Detect which cell encompasses the target text, then output its [x, y] center coordinate. 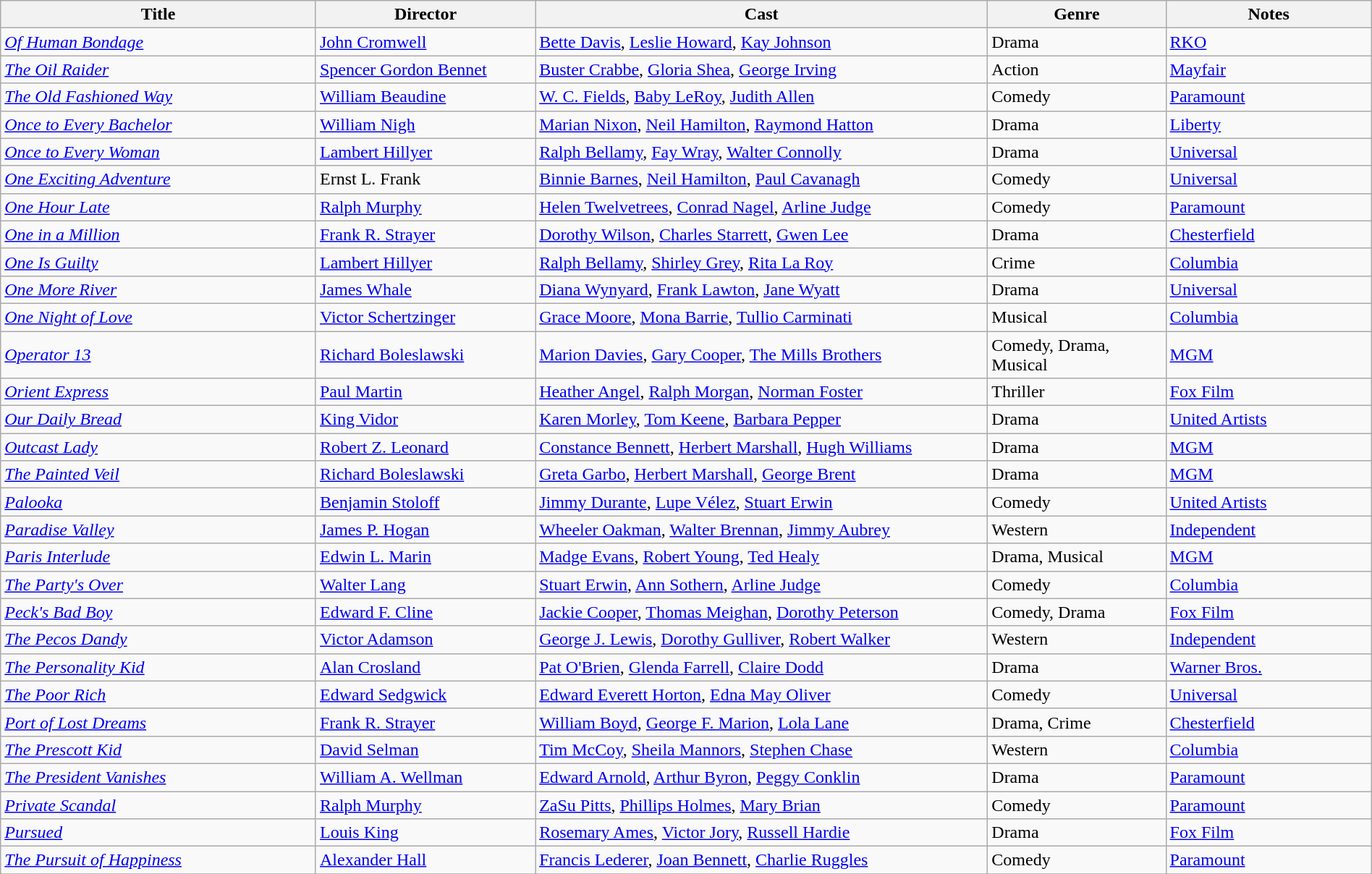
Warner Bros. [1269, 667]
Crime [1077, 262]
Grace Moore, Mona Barrie, Tullio Carminati [761, 317]
W. C. Fields, Baby LeRoy, Judith Allen [761, 97]
The President Vanishes [158, 777]
Action [1077, 69]
John Cromwell [425, 42]
Operator 13 [158, 355]
Bette Davis, Leslie Howard, Kay Johnson [761, 42]
The Pursuit of Happiness [158, 860]
James Whale [425, 289]
Karen Morley, Tom Keene, Barbara Pepper [761, 420]
Pursued [158, 833]
Peck's Bad Boy [158, 612]
Director [425, 14]
One Exciting Adventure [158, 179]
Madge Evans, Robert Young, Ted Healy [761, 557]
Comedy, Drama, Musical [1077, 355]
The Prescott Kid [158, 750]
Once to Every Bachelor [158, 124]
William A. Wellman [425, 777]
The Painted Veil [158, 475]
Palooka [158, 502]
James P. Hogan [425, 530]
Victor Schertzinger [425, 317]
Wheeler Oakman, Walter Brennan, Jimmy Aubrey [761, 530]
Victor Adamson [425, 640]
Diana Wynyard, Frank Lawton, Jane Wyatt [761, 289]
Buster Crabbe, Gloria Shea, George Irving [761, 69]
Comedy, Drama [1077, 612]
One Night of Love [158, 317]
One Hour Late [158, 207]
Genre [1077, 14]
The Poor Rich [158, 695]
Paradise Valley [158, 530]
Paul Martin [425, 392]
Orient Express [158, 392]
Marion Davies, Gary Cooper, The Mills Brothers [761, 355]
Spencer Gordon Bennet [425, 69]
Ralph Bellamy, Fay Wray, Walter Connolly [761, 152]
One Is Guilty [158, 262]
Edward F. Cline [425, 612]
Stuart Erwin, Ann Sothern, Arline Judge [761, 585]
Heather Angel, Ralph Morgan, Norman Foster [761, 392]
Benjamin Stoloff [425, 502]
Walter Lang [425, 585]
Rosemary Ames, Victor Jory, Russell Hardie [761, 833]
Edward Everett Horton, Edna May Oliver [761, 695]
Binnie Barnes, Neil Hamilton, Paul Cavanagh [761, 179]
Drama, Crime [1077, 722]
Helen Twelvetrees, Conrad Nagel, Arline Judge [761, 207]
Title [158, 14]
Robert Z. Leonard [425, 447]
The Pecos Dandy [158, 640]
King Vidor [425, 420]
Cast [761, 14]
Ernst L. Frank [425, 179]
Louis King [425, 833]
Pat O'Brien, Glenda Farrell, Claire Dodd [761, 667]
RKO [1269, 42]
Marian Nixon, Neil Hamilton, Raymond Hatton [761, 124]
One in a Million [158, 234]
David Selman [425, 750]
Outcast Lady [158, 447]
Liberty [1269, 124]
Edward Arnold, Arthur Byron, Peggy Conklin [761, 777]
George J. Lewis, Dorothy Gulliver, Robert Walker [761, 640]
Musical [1077, 317]
Constance Bennett, Herbert Marshall, Hugh Williams [761, 447]
One More River [158, 289]
Ralph Bellamy, Shirley Grey, Rita La Roy [761, 262]
Jimmy Durante, Lupe Vélez, Stuart Erwin [761, 502]
Alexander Hall [425, 860]
The Oil Raider [158, 69]
Paris Interlude [158, 557]
Notes [1269, 14]
William Nigh [425, 124]
Edwin L. Marin [425, 557]
Edward Sedgwick [425, 695]
The Personality Kid [158, 667]
Our Daily Bread [158, 420]
Mayfair [1269, 69]
Drama, Musical [1077, 557]
Greta Garbo, Herbert Marshall, George Brent [761, 475]
Tim McCoy, Sheila Mannors, Stephen Chase [761, 750]
William Boyd, George F. Marion, Lola Lane [761, 722]
William Beaudine [425, 97]
Of Human Bondage [158, 42]
Thriller [1077, 392]
Alan Crosland [425, 667]
The Old Fashioned Way [158, 97]
The Party's Over [158, 585]
Once to Every Woman [158, 152]
Dorothy Wilson, Charles Starrett, Gwen Lee [761, 234]
ZaSu Pitts, Phillips Holmes, Mary Brian [761, 805]
Francis Lederer, Joan Bennett, Charlie Ruggles [761, 860]
Private Scandal [158, 805]
Jackie Cooper, Thomas Meighan, Dorothy Peterson [761, 612]
Port of Lost Dreams [158, 722]
